Detect which cell encompasses the target text, then output its [x, y] center coordinate. 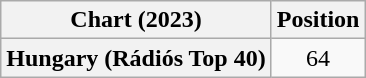
Position [318, 20]
Hungary (Rádiós Top 40) [136, 58]
Chart (2023) [136, 20]
64 [318, 58]
